Output the [x, y] coordinate of the center of the cell containing the given text.  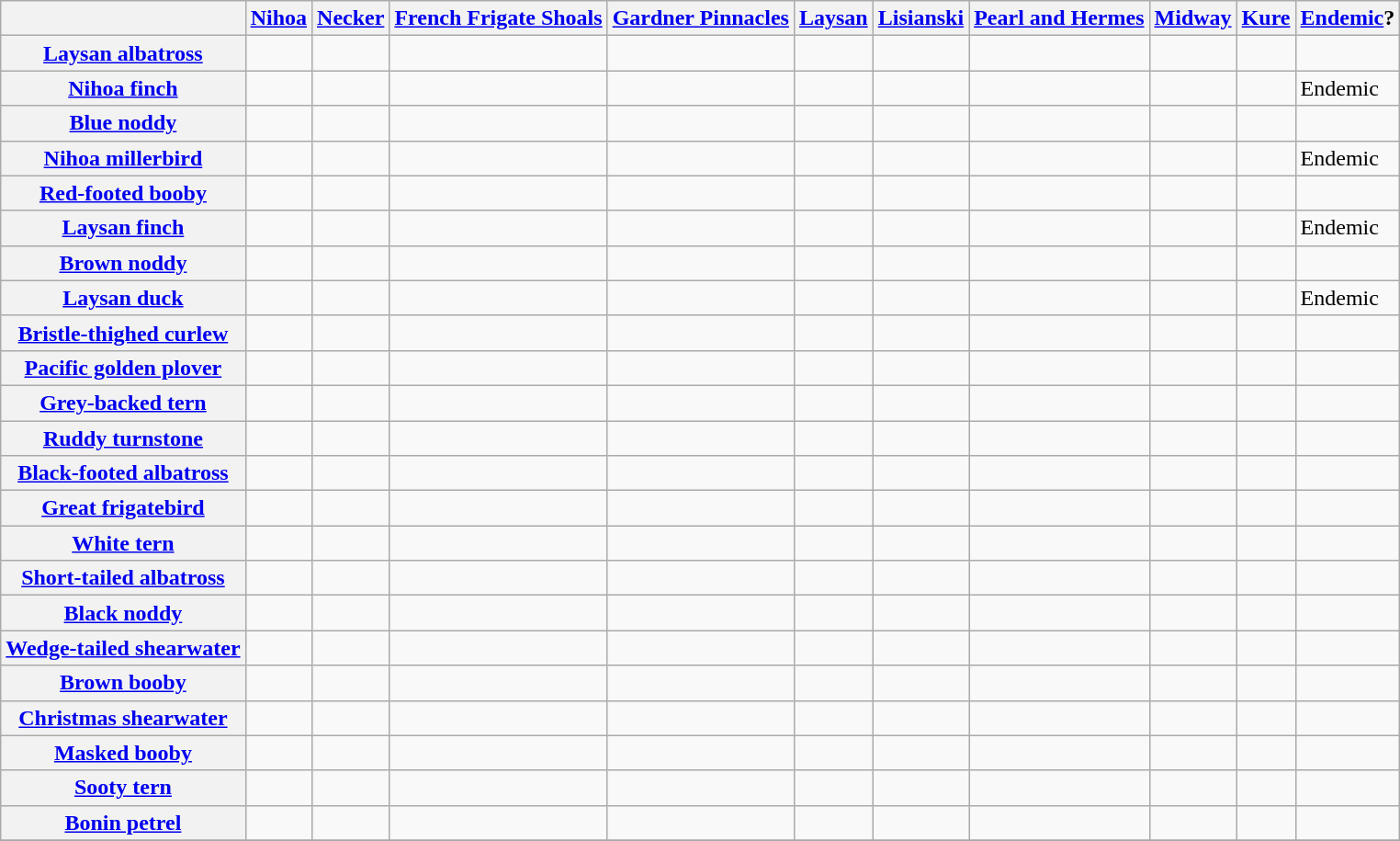
Grey-backed tern [123, 403]
Laysan [833, 18]
Sooty tern [123, 788]
Laysan albatross [123, 53]
Ruddy turnstone [123, 438]
Christmas shearwater [123, 718]
Bonin petrel [123, 823]
Lisianski [920, 18]
Blue noddy [123, 123]
Brown noddy [123, 263]
Pacific golden plover [123, 368]
Brown booby [123, 683]
Endemic? [1348, 18]
Bristle-thighed curlew [123, 333]
French Frigate Shoals [498, 18]
Midway [1192, 18]
Black-footed albatross [123, 473]
Nihoa millerbird [123, 158]
Laysan finch [123, 228]
Black noddy [123, 613]
Nihoa finch [123, 88]
Necker [351, 18]
Kure [1266, 18]
Pearl and Hermes [1059, 18]
Gardner Pinnacles [700, 18]
Short-tailed albatross [123, 578]
Great frigatebird [123, 508]
Nihoa [278, 18]
Laysan duck [123, 298]
White tern [123, 543]
Masked booby [123, 753]
Wedge-tailed shearwater [123, 648]
Red-footed booby [123, 193]
